Extract the (x, y) coordinate from the center of the cell holding the provided text.  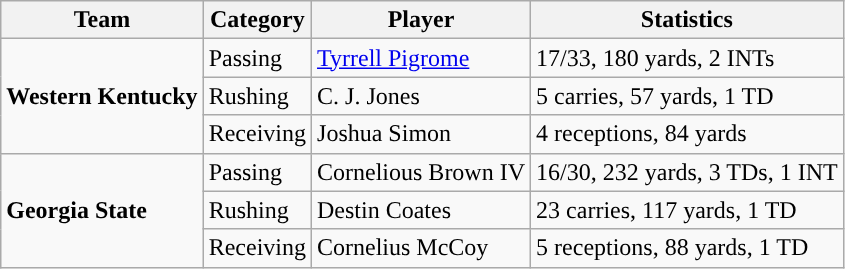
Cornelius McCoy (422, 248)
Georgia State (102, 210)
Player (422, 20)
Joshua Simon (422, 134)
Category (257, 20)
16/30, 232 yards, 3 TDs, 1 INT (688, 172)
Cornelious Brown IV (422, 172)
5 carries, 57 yards, 1 TD (688, 96)
17/33, 180 yards, 2 INTs (688, 58)
Team (102, 20)
Tyrrell Pigrome (422, 58)
Destin Coates (422, 210)
5 receptions, 88 yards, 1 TD (688, 248)
C. J. Jones (422, 96)
Statistics (688, 20)
Western Kentucky (102, 96)
4 receptions, 84 yards (688, 134)
23 carries, 117 yards, 1 TD (688, 210)
